Identify which cell holds the provided text, then report its (X, Y) central coordinate. 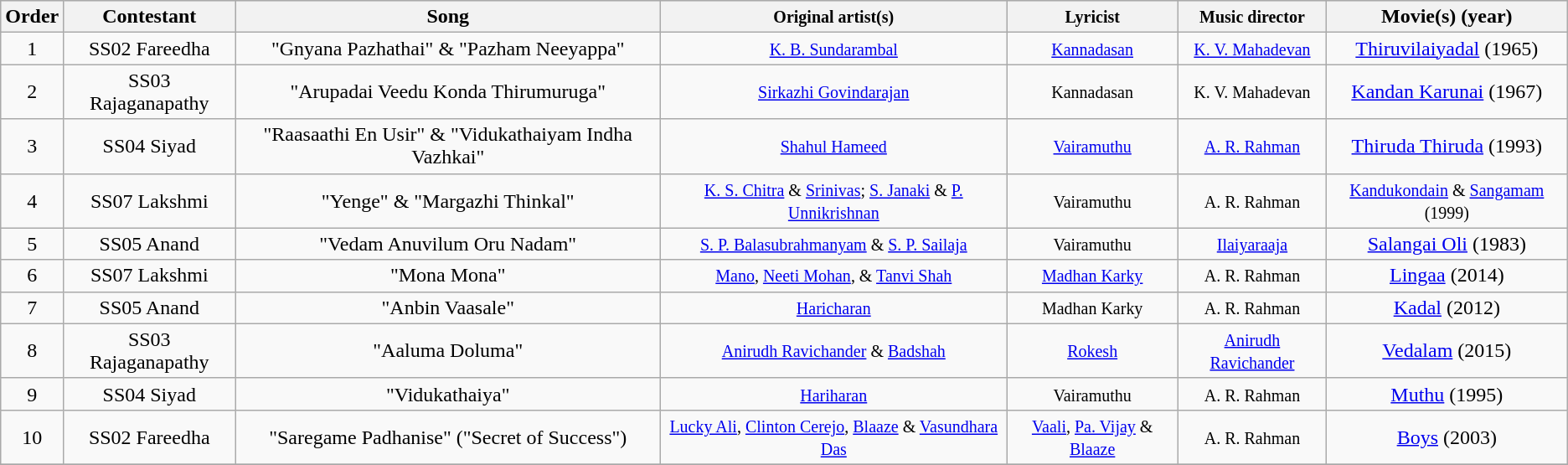
Lyricist (1092, 17)
7 (32, 307)
9 (32, 394)
"Saregame Padhanise" ("Secret of Success") (448, 437)
Haricharan (834, 307)
Boys (2003) (1447, 437)
Mano, Neeti Mohan, & Tanvi Shah (834, 276)
Music director (1253, 17)
10 (32, 437)
Ilaiyaraaja (1253, 244)
2 (32, 92)
K. S. Chitra & Srinivas; S. Janaki & P. Unnikrishnan (834, 201)
Hariharan (834, 394)
K. B. Sundarambal (834, 49)
Sirkazhi Govindarajan (834, 92)
Thiruda Thiruda (1993) (1447, 146)
3 (32, 146)
Anirudh Ravichander (1253, 350)
Anirudh Ravichander & Badshah (834, 350)
Order (32, 17)
Salangai Oli (1983) (1447, 244)
Thiruvilaiyadal (1965) (1447, 49)
Kandan Karunai (1967) (1447, 92)
"Yenge" & "Margazhi Thinkal" (448, 201)
Vedalam (2015) (1447, 350)
Lingaa (2014) (1447, 276)
"Aaluma Doluma" (448, 350)
1 (32, 49)
"Vidukathaiya" (448, 394)
Contestant (149, 17)
Kadal (2012) (1447, 307)
"Gnyana Pazhathai" & "Pazham Neeyappa" (448, 49)
8 (32, 350)
Shahul Hameed (834, 146)
Vaali, Pa. Vijay & Blaaze (1092, 437)
Lucky Ali, Clinton Cerejo, Blaaze & Vasundhara Das (834, 437)
"Vedam Anuvilum Oru Nadam" (448, 244)
6 (32, 276)
Song (448, 17)
Kandukondain & Sangamam (1999) (1447, 201)
"Mona Mona" (448, 276)
"Anbin Vaasale" (448, 307)
"Arupadai Veedu Konda Thirumuruga" (448, 92)
Movie(s) (year) (1447, 17)
Original artist(s) (834, 17)
5 (32, 244)
"Raasaathi En Usir" & "Vidukathaiyam Indha Vazhkai" (448, 146)
Muthu (1995) (1447, 394)
4 (32, 201)
S. P. Balasubrahmanyam & S. P. Sailaja (834, 244)
Rokesh (1092, 350)
